Detect which cell encompasses the target text, then output its (X, Y) center coordinate. 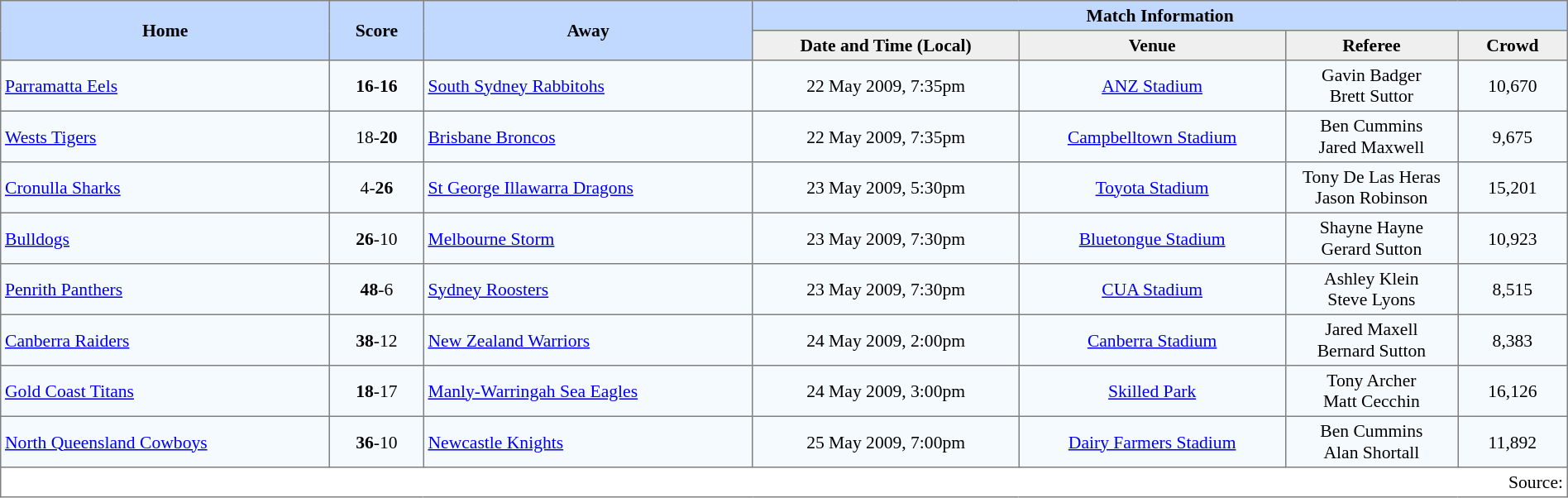
Ben CumminsJared Maxwell (1371, 136)
CUA Stadium (1152, 290)
8,383 (1513, 340)
36-10 (377, 442)
Bulldogs (165, 238)
16,126 (1513, 391)
Toyota Stadium (1152, 188)
Gavin BadgerBrett Suttor (1371, 86)
Canberra Raiders (165, 340)
Jared MaxellBernard Sutton (1371, 340)
Gold Coast Titans (165, 391)
Shayne HayneGerard Sutton (1371, 238)
Away (588, 31)
Bluetongue Stadium (1152, 238)
10,670 (1513, 86)
23 May 2009, 5:30pm (886, 188)
26-10 (377, 238)
North Queensland Cowboys (165, 442)
Campbelltown Stadium (1152, 136)
St George Illawarra Dragons (588, 188)
Match Information (1159, 16)
Crowd (1513, 45)
Wests Tigers (165, 136)
Dairy Farmers Stadium (1152, 442)
Newcastle Knights (588, 442)
Canberra Stadium (1152, 340)
4-26 (377, 188)
Manly-Warringah Sea Eagles (588, 391)
48-6 (377, 290)
Ben CumminsAlan Shortall (1371, 442)
Tony De Las HerasJason Robinson (1371, 188)
Date and Time (Local) (886, 45)
Cronulla Sharks (165, 188)
ANZ Stadium (1152, 86)
18-17 (377, 391)
Ashley KleinSteve Lyons (1371, 290)
Source: (784, 482)
24 May 2009, 2:00pm (886, 340)
Parramatta Eels (165, 86)
18-20 (377, 136)
Score (377, 31)
24 May 2009, 3:00pm (886, 391)
Referee (1371, 45)
Sydney Roosters (588, 290)
25 May 2009, 7:00pm (886, 442)
Tony ArcherMatt Cecchin (1371, 391)
New Zealand Warriors (588, 340)
16-16 (377, 86)
10,923 (1513, 238)
Skilled Park (1152, 391)
Venue (1152, 45)
South Sydney Rabbitohs (588, 86)
38-12 (377, 340)
Melbourne Storm (588, 238)
Brisbane Broncos (588, 136)
8,515 (1513, 290)
11,892 (1513, 442)
9,675 (1513, 136)
15,201 (1513, 188)
Home (165, 31)
Penrith Panthers (165, 290)
